Find where the given text appears and provide that cell's center as (X, Y) coordinate. 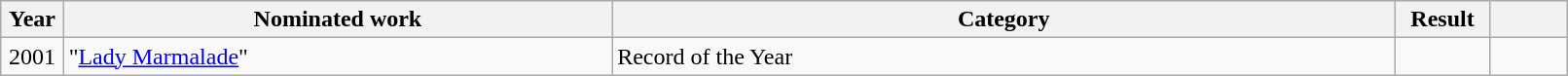
Category (1004, 19)
Record of the Year (1004, 57)
"Lady Marmalade" (338, 57)
2001 (32, 57)
Result (1442, 19)
Year (32, 19)
Nominated work (338, 19)
